From the cell containing the given text, extract its center point as [X, Y] coordinate. 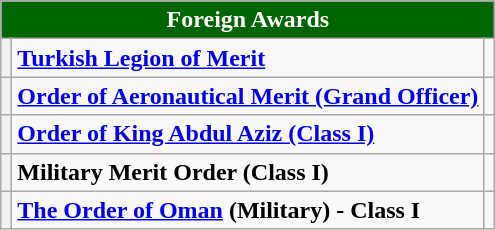
Order of King Abdul Aziz (Class I) [248, 134]
Order of Aeronautical Merit (Grand Officer) [248, 96]
Foreign Awards [248, 20]
The Order of Oman (Military) - Class I [248, 210]
Turkish Legion of Merit [248, 58]
Military Merit Order (Class I) [248, 172]
